Extract the [X, Y] coordinate from the center of the cell holding the provided text.  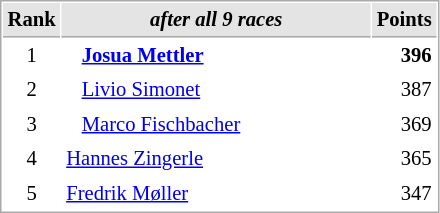
Josua Mettler [216, 56]
347 [404, 194]
1 [32, 56]
Livio Simonet [216, 90]
387 [404, 90]
Rank [32, 20]
396 [404, 56]
Fredrik Møller [216, 194]
Hannes Zingerle [216, 158]
after all 9 races [216, 20]
Marco Fischbacher [216, 124]
5 [32, 194]
Points [404, 20]
369 [404, 124]
2 [32, 90]
365 [404, 158]
3 [32, 124]
4 [32, 158]
